For the text-containing cell, return its midpoint in [X, Y] coordinate format. 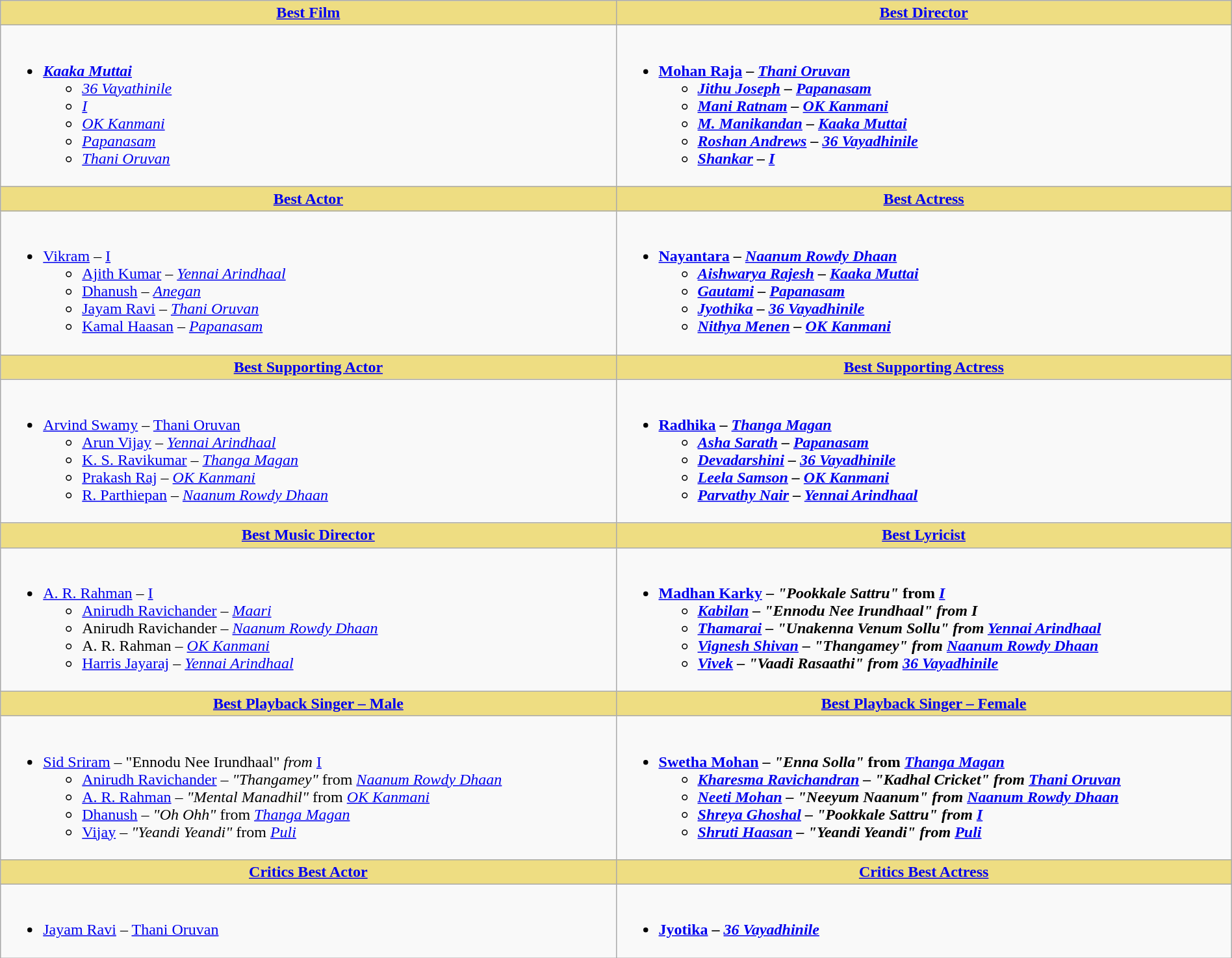
Arvind Swamy – Thani OruvanArun Vijay – Yennai ArindhaalK. S. Ravikumar – Thanga MaganPrakash Raj – OK KanmaniR. Parthiepan – Naanum Rowdy Dhaan [308, 451]
Jayam Ravi – Thani Oruvan [308, 921]
Vikram – IAjith Kumar – Yennai ArindhaalDhanush – AneganJayam Ravi – Thani OruvanKamal Haasan – Papanasam [308, 283]
Critics Best Actor [308, 872]
Radhika – Thanga MaganAsha Sarath – PapanasamDevadarshini – 36 VayadhinileLeela Samson – OK KanmaniParvathy Nair – Yennai Arindhaal [924, 451]
Critics Best Actress [924, 872]
Best Actor [308, 199]
Best Playback Singer – Female [924, 703]
Best Playback Singer – Male [308, 703]
Best Actress [924, 199]
Best Lyricist [924, 535]
Best Supporting Actor [308, 367]
Best Music Director [308, 535]
Kaaka Muttai36 VayathinileIOK KanmaniPapanasamThani Oruvan [308, 106]
Mohan Raja – Thani OruvanJithu Joseph – PapanasamMani Ratnam – OK KanmaniM. Manikandan – Kaaka MuttaiRoshan Andrews – 36 VayadhinileShankar – I [924, 106]
Best Director [924, 13]
Nayantara – Naanum Rowdy DhaanAishwarya Rajesh – Kaaka MuttaiGautami – PapanasamJyothika – 36 VayadhinileNithya Menen – OK Kanmani [924, 283]
Best Supporting Actress [924, 367]
A. R. Rahman – IAnirudh Ravichander – MaariAnirudh Ravichander – Naanum Rowdy DhaanA. R. Rahman – OK KanmaniHarris Jayaraj – Yennai Arindhaal [308, 620]
Best Film [308, 13]
Jyotika – 36 Vayadhinile [924, 921]
